Output the (X, Y) coordinate of the center of the cell containing the given text.  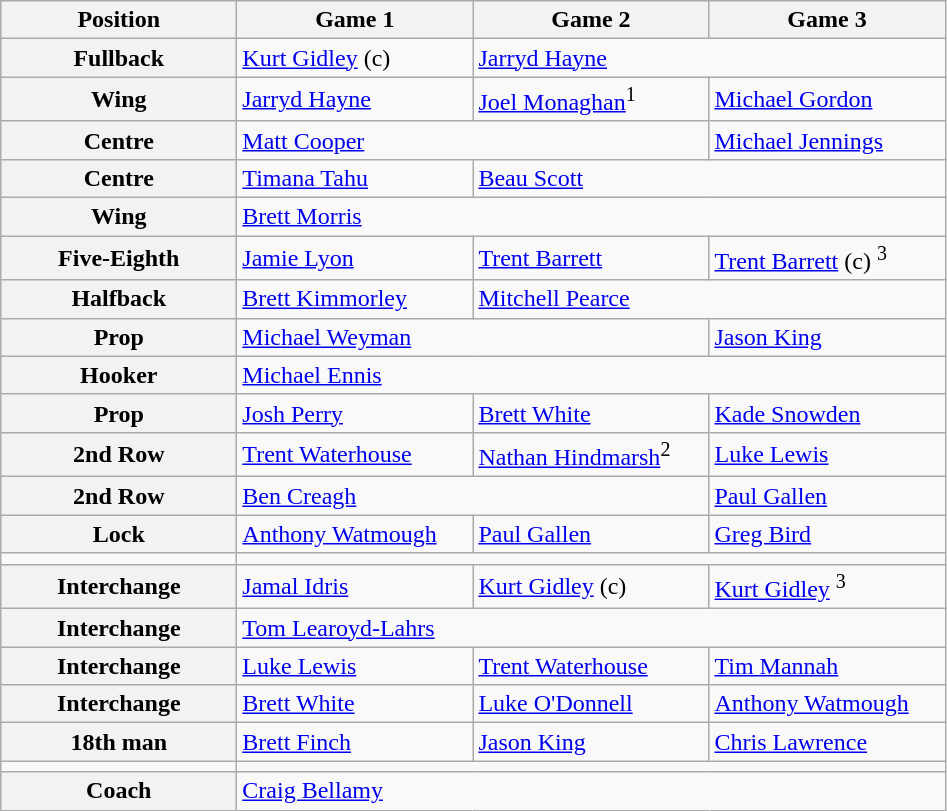
Hooker (119, 375)
Craig Bellamy (591, 791)
Beau Scott (709, 178)
Michael Jennings (827, 140)
18th man (119, 742)
Coach (119, 791)
Timana Tahu (355, 178)
Kurt Gidley 3 (827, 586)
Joel Monaghan1 (591, 100)
Luke O'Donnell (591, 704)
Brett Finch (355, 742)
Tom Learoyd-Lahrs (591, 628)
Jamie Lyon (355, 258)
Jamal Idris (355, 586)
Brett Kimmorley (355, 299)
Mitchell Pearce (709, 299)
Game 3 (827, 20)
Lock (119, 534)
Matt Cooper (473, 140)
Nathan Hindmarsh2 (591, 454)
Position (119, 20)
Michael Weyman (473, 337)
Tim Mannah (827, 666)
Brett Morris (591, 217)
Halfback (119, 299)
Trent Barrett (591, 258)
Kade Snowden (827, 413)
Michael Gordon (827, 100)
Fullback (119, 58)
Game 1 (355, 20)
Michael Ennis (591, 375)
Game 2 (591, 20)
Trent Barrett (c) 3 (827, 258)
Chris Lawrence (827, 742)
Josh Perry (355, 413)
Five-Eighth (119, 258)
Ben Creagh (473, 496)
Greg Bird (827, 534)
